Determine the [x, y] coordinate at the center of the cell enclosing the given text.  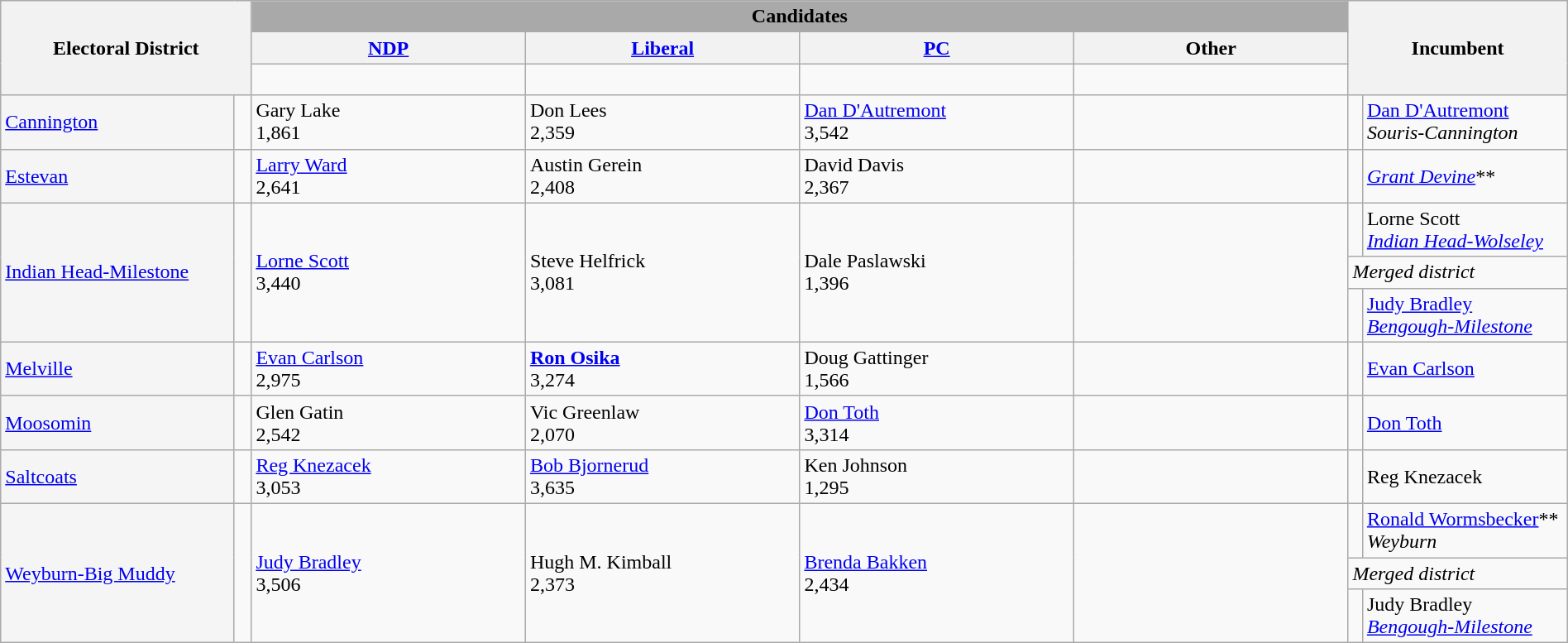
David Davis 2,367 [937, 175]
Candidates [800, 17]
Judy Bradley3,506 [389, 573]
Cannington [117, 122]
Doug Gattinger1,566 [937, 369]
Bob Bjornerud 3,635 [662, 477]
Gary Lake1,861 [389, 122]
Brenda Bakken 2,434 [937, 573]
Dale Paslawski1,396 [937, 272]
Saltcoats [117, 477]
Lorne ScottIndian Head-Wolseley [1465, 230]
Reg Knezacek [1465, 477]
Electoral District [126, 48]
Larry Ward2,641 [389, 175]
Incumbent [1457, 48]
Evan Carlson [1465, 369]
Dan D'Autremont3,542 [937, 122]
Estevan [117, 175]
Lorne Scott3,440 [389, 272]
NDP [389, 48]
Moosomin [117, 422]
Don Lees2,359 [662, 122]
Indian Head-Milestone [117, 272]
Other [1211, 48]
Hugh M. Kimball2,373 [662, 573]
Liberal [662, 48]
Ronald Wormsbecker**Weyburn [1465, 530]
Ken Johnson1,295 [937, 477]
Evan Carlson2,975 [389, 369]
PC [937, 48]
Don Toth [1465, 422]
Melville [117, 369]
Vic Greenlaw2,070 [662, 422]
Weyburn-Big Muddy [117, 573]
Glen Gatin2,542 [389, 422]
Ron Osika3,274 [662, 369]
Grant Devine** [1465, 175]
Steve Helfrick3,081 [662, 272]
Dan D'AutremontSouris-Cannington [1465, 122]
Don Toth 3,314 [937, 422]
Austin Gerein2,408 [662, 175]
Reg Knezacek3,053 [389, 477]
